Find where the given text appears and provide that cell's center as (X, Y) coordinate. 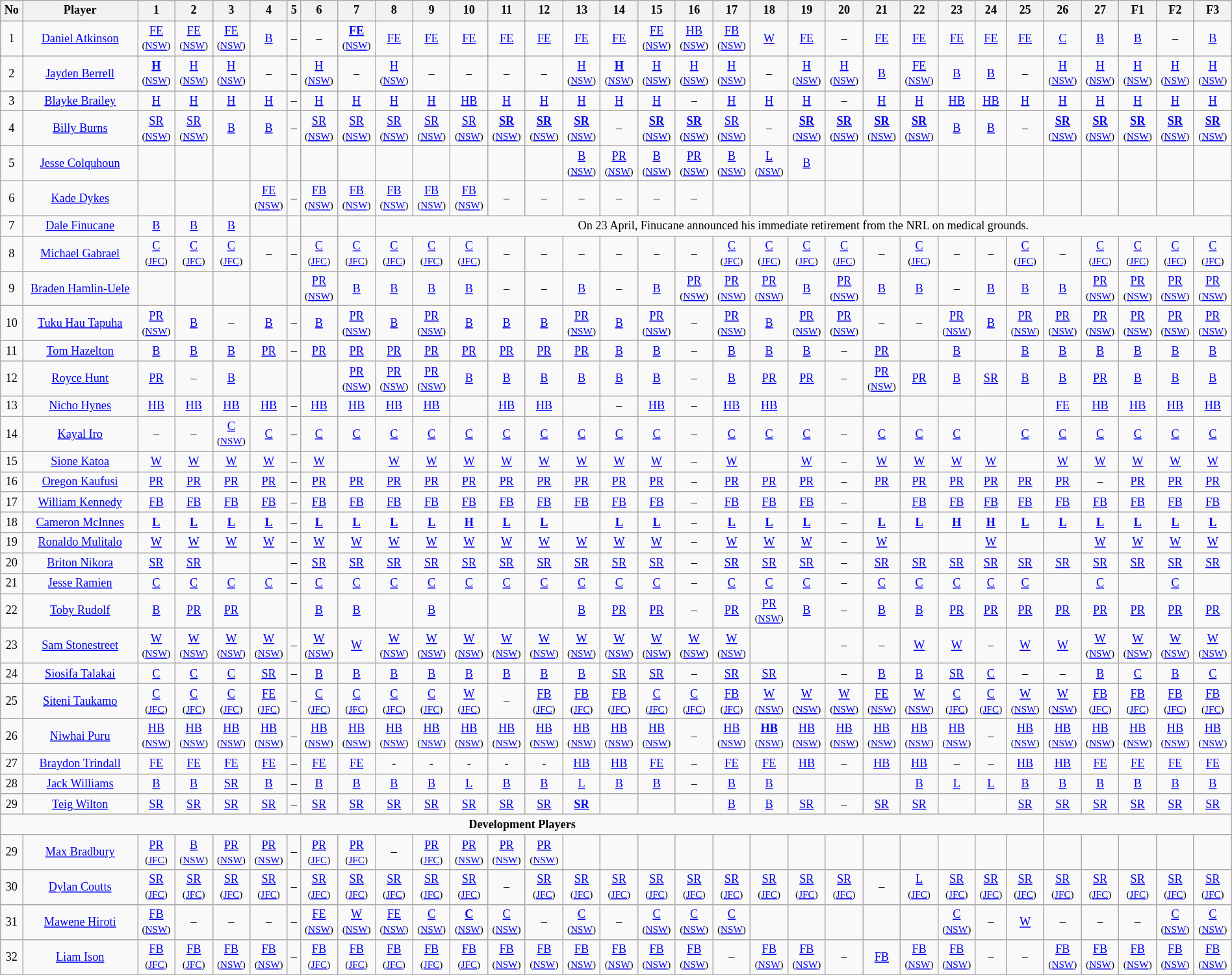
Dale Finucane (81, 226)
Tuku Hau Tapuha (81, 323)
William Kennedy (81, 501)
30 (12, 887)
Max Bradbury (81, 852)
Briton Nikora (81, 563)
Teig Wilton (81, 804)
28 (12, 783)
Billy Burns (81, 129)
Siteni Taukamo (81, 702)
On 23 April, Finucane announced his immediate retirement from the NRL on medical grounds. (804, 226)
F3 (1213, 10)
32 (12, 957)
Tom Hazelton (81, 351)
F2 (1175, 10)
Cameron McInnes (81, 522)
Development Players (522, 825)
FE(JFC) (269, 702)
Dylan Coutts (81, 887)
Kayal Iro (81, 434)
31 (12, 922)
Braden Hamlin-Uele (81, 288)
No (12, 10)
Mawene Hiroti (81, 922)
Jayden Berrell (81, 73)
Niwhai Puru (81, 736)
Liam Ison (81, 957)
Ronaldo Mulitalo (81, 543)
L(JFC) (919, 887)
Toby Rudolf (81, 611)
Jesse Ramien (81, 583)
Jack Williams (81, 783)
Nicho Hynes (81, 407)
W(JFC) (469, 702)
Siosifa Talakai (81, 673)
Sam Stonestreet (81, 646)
Player (81, 10)
Kade Dykes (81, 198)
F1 (1138, 10)
L(NSW) (769, 164)
Sione Katoa (81, 461)
Jesse Colquhoun (81, 164)
Royce Hunt (81, 379)
Daniel Atkinson (81, 38)
Michael Gabrael (81, 254)
Braydon Trindall (81, 764)
Oregon Kaufusi (81, 482)
Blayke Brailey (81, 101)
